From the cell containing the given text, extract its center point as [x, y] coordinate. 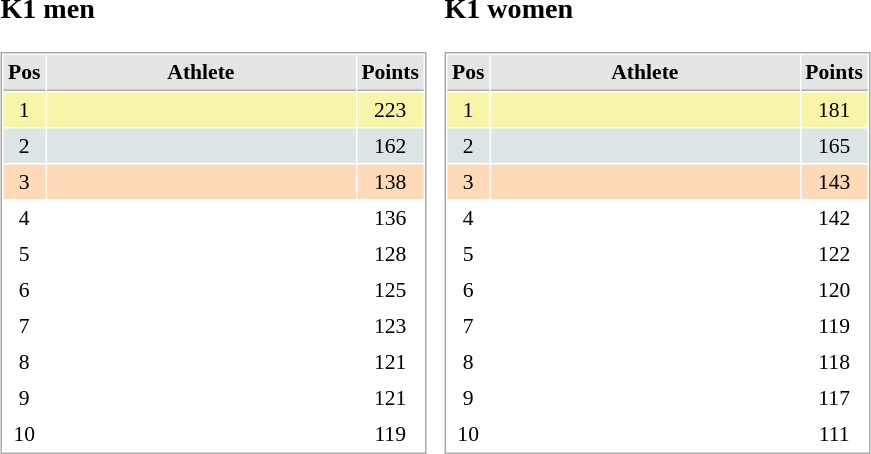
165 [834, 146]
223 [390, 110]
117 [834, 398]
143 [834, 182]
142 [834, 218]
136 [390, 218]
118 [834, 362]
122 [834, 254]
125 [390, 290]
111 [834, 434]
123 [390, 326]
128 [390, 254]
162 [390, 146]
181 [834, 110]
138 [390, 182]
120 [834, 290]
